Pinpoint the cell where the given text exists, returning its [X, Y] midpoint coordinate. 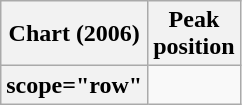
Chart (2006) [74, 34]
scope="row" [74, 85]
Peakposition [194, 34]
